Determine the [X, Y] coordinate at the center of the cell enclosing the given text.  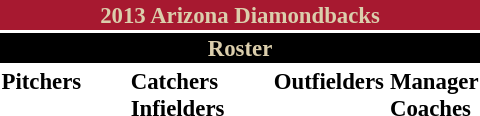
2013 Arizona Diamondbacks [240, 15]
Roster [240, 48]
